Pinpoint the cell where the given text exists, returning its (X, Y) midpoint coordinate. 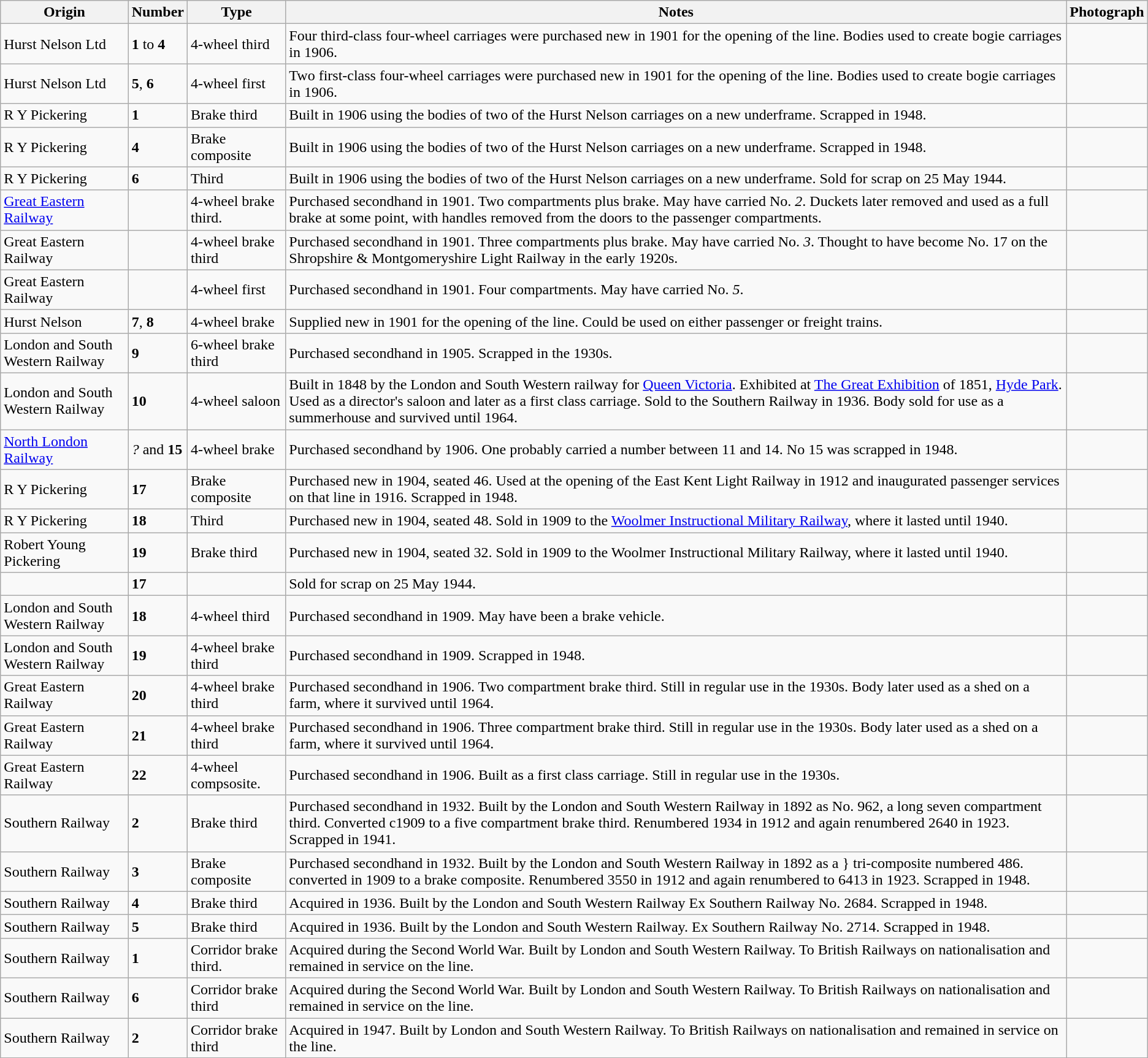
Hurst Nelson (64, 321)
22 (158, 775)
Number (158, 12)
Purchased secondhand in 1905. Scrapped in the 1930s. (676, 353)
Supplied new in 1901 for the opening of the line. Could be used on either passenger or freight trains. (676, 321)
Acquired in 1947. Built by London and South Western Railway. To British Railways on nationalisation and remained in service on the line. (676, 1037)
21 (158, 736)
Purchased secondhand in 1901. Four compartments. May have carried No. 5. (676, 289)
Purchased secondhand in 1909. Scrapped in 1948. (676, 656)
4-wheel saloon (237, 401)
9 (158, 353)
5, 6 (158, 83)
5 (158, 926)
20 (158, 695)
4-wheel brake third. (237, 210)
Acquired in 1936. Built by the London and South Western Railway. Ex Southern Railway No. 2714. Scrapped in 1948. (676, 926)
Corridor brake third. (237, 957)
6-wheel brake third (237, 353)
? and 15 (158, 449)
10 (158, 401)
Two first-class four-wheel carriages were purchased new in 1901 for the opening of the line. Bodies used to create bogie carriages in 1906. (676, 83)
Purchased secondhand in 1909. May have been a brake vehicle. (676, 615)
7, 8 (158, 321)
Notes (676, 12)
Built in 1906 using the bodies of two of the Hurst Nelson carriages on a new underframe. Sold for scrap on 25 May 1944. (676, 178)
North London Railway (64, 449)
Purchased new in 1904, seated 32. Sold in 1909 to the Woolmer Instructional Military Railway, where it lasted until 1940. (676, 553)
Purchased secondhand by 1906. One probably carried a number between 11 and 14. No 15 was scrapped in 1948. (676, 449)
1 to 4 (158, 44)
Acquired in 1936. Built by the London and South Western Railway Ex Southern Railway No. 2684. Scrapped in 1948. (676, 903)
4-wheel compsosite. (237, 775)
Purchased new in 1904, seated 48. Sold in 1909 to the Woolmer Instructional Military Railway, where it lasted until 1940. (676, 521)
Purchased secondhand in 1906. Built as a first class carriage. Still in regular use in the 1930s. (676, 775)
Photograph (1107, 12)
3 (158, 872)
Type (237, 12)
Sold for scrap on 25 May 1944. (676, 584)
Four third-class four-wheel carriages were purchased new in 1901 for the opening of the line. Bodies used to create bogie carriages in 1906. (676, 44)
Origin (64, 12)
Robert Young Pickering (64, 553)
